Capture the cell that displays the provided text and extract its [x, y] central coordinate. 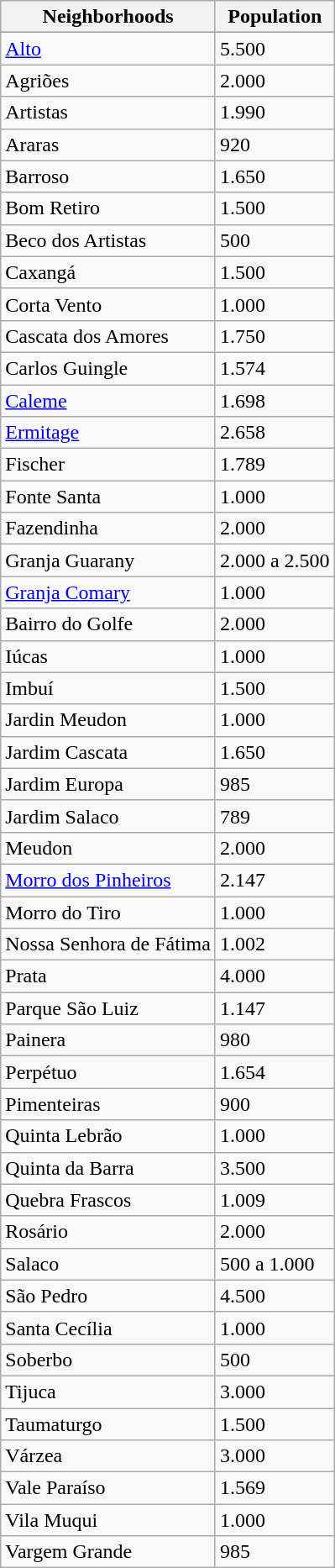
1.654 [275, 1072]
Fazendinha [108, 529]
Morro dos Pinheiros [108, 880]
1.569 [275, 1488]
Soberbo [108, 1360]
Vale Paraíso [108, 1488]
Beco dos Artistas [108, 240]
Pimenteiras [108, 1104]
Quinta Lebrão [108, 1136]
Bairro do Golfe [108, 624]
Perpétuo [108, 1072]
Iúcas [108, 656]
500 a 1.000 [275, 1264]
Várzea [108, 1456]
Jardim Europa [108, 784]
Jardin Meudon [108, 720]
789 [275, 816]
Caleme [108, 401]
1.990 [275, 113]
900 [275, 1104]
Morro do Tiro [108, 912]
Jardim Salaco [108, 816]
1.147 [275, 1008]
2.147 [275, 880]
1.002 [275, 944]
1.750 [275, 336]
Prata [108, 976]
Vargem Grande [108, 1552]
Nossa Senhora de Fátima [108, 944]
4.500 [275, 1296]
5.500 [275, 49]
Fischer [108, 465]
Corta Vento [108, 304]
Neighborhoods [108, 17]
Meudon [108, 848]
2.000 a 2.500 [275, 560]
Vila Muqui [108, 1520]
Alto [108, 49]
2.658 [275, 433]
Quebra Frascos [108, 1200]
Carlos Guingle [108, 368]
1.009 [275, 1200]
Granja Comary [108, 592]
Caxangá [108, 272]
920 [275, 145]
Barroso [108, 176]
Fonte Santa [108, 497]
São Pedro [108, 1296]
Salaco [108, 1264]
Rosário [108, 1232]
Artistas [108, 113]
3.500 [275, 1168]
Jardim Cascata [108, 752]
980 [275, 1040]
Santa Cecília [108, 1328]
Parque São Luiz [108, 1008]
Taumaturgo [108, 1424]
1.698 [275, 401]
4.000 [275, 976]
1.789 [275, 465]
Painera [108, 1040]
Granja Guarany [108, 560]
Tijuca [108, 1392]
1.574 [275, 368]
Cascata dos Amores [108, 336]
Agriões [108, 81]
Quinta da Barra [108, 1168]
Ermitage [108, 433]
Bom Retiro [108, 208]
Imbuí [108, 688]
Population [275, 17]
Araras [108, 145]
